Return [X, Y] of the center of cell containing provided text 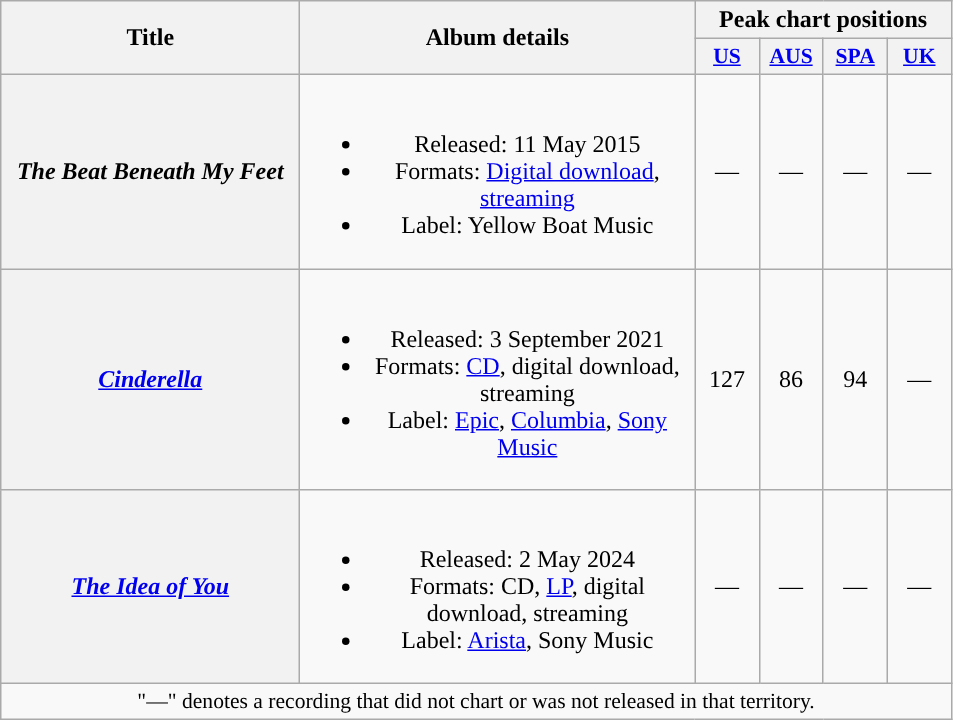
94 [855, 378]
The Beat Beneath My Feet [150, 171]
Released: 2 May 2024Formats: CD, LP, digital download, streamingLabel: Arista, Sony Music [498, 587]
AUS [791, 57]
The Idea of You [150, 587]
Cinderella [150, 378]
Peak chart positions [823, 20]
"—" denotes a recording that did not chart or was not released in that territory. [476, 702]
Title [150, 38]
Released: 3 September 2021Formats: CD, digital download, streamingLabel: Epic, Columbia, Sony Music [498, 378]
UK [919, 57]
86 [791, 378]
SPA [855, 57]
Released: 11 May 2015Formats: Digital download, streamingLabel: Yellow Boat Music [498, 171]
Album details [498, 38]
127 [727, 378]
US [727, 57]
